Scan for the cell matching the given text and deliver its (X, Y) coordinate at center. 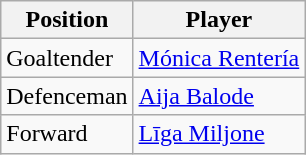
Position (67, 20)
Defenceman (67, 96)
Līga Miljone (219, 134)
Player (219, 20)
Goaltender (67, 58)
Forward (67, 134)
Aija Balode (219, 96)
Mónica Rentería (219, 58)
